Find where the given text appears and provide that cell's center as [X, Y] coordinate. 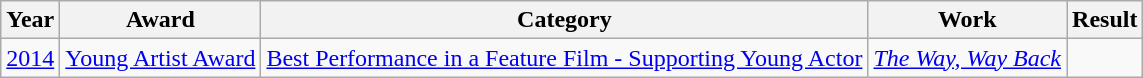
Category [564, 20]
Best Performance in a Feature Film - Supporting Young Actor [564, 58]
Award [160, 20]
Work [968, 20]
The Way, Way Back [968, 58]
2014 [30, 58]
Result [1105, 20]
Year [30, 20]
Young Artist Award [160, 58]
